Find where the given text appears and provide that cell's center as [X, Y] coordinate. 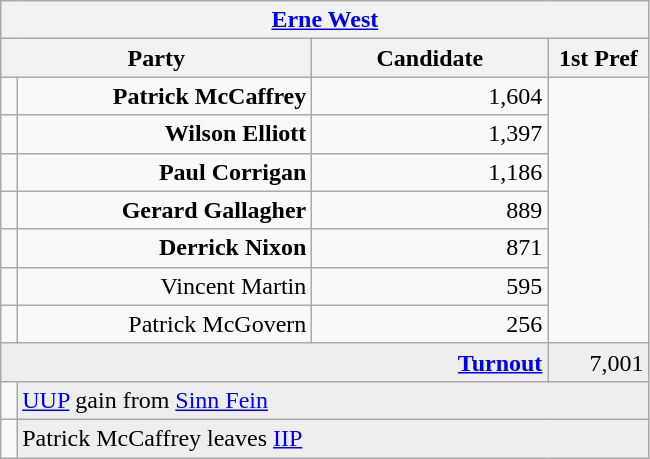
256 [430, 324]
Candidate [430, 58]
Paul Corrigan [164, 172]
Patrick McCaffrey [164, 96]
Gerard Gallagher [164, 210]
Wilson Elliott [164, 134]
1,397 [430, 134]
1,186 [430, 172]
Erne West [325, 20]
1,604 [430, 96]
7,001 [598, 362]
Party [156, 58]
Turnout [274, 362]
595 [430, 286]
889 [430, 210]
Patrick McGovern [164, 324]
Patrick McCaffrey leaves IIP [333, 438]
1st Pref [598, 58]
Derrick Nixon [164, 248]
871 [430, 248]
Vincent Martin [164, 286]
UUP gain from Sinn Fein [333, 400]
